Detect which cell encompasses the target text, then output its [X, Y] center coordinate. 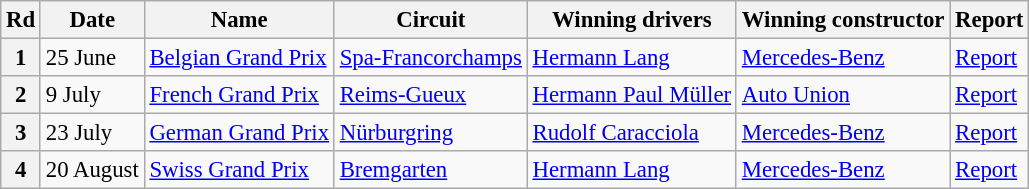
Rudolf Caracciola [632, 133]
Nürburgring [430, 133]
25 June [92, 58]
Reims-Gueux [430, 95]
Swiss Grand Prix [239, 170]
Date [92, 20]
1 [21, 58]
Auto Union [842, 95]
Bremgarten [430, 170]
Winning constructor [842, 20]
23 July [92, 133]
3 [21, 133]
German Grand Prix [239, 133]
Circuit [430, 20]
Name [239, 20]
Belgian Grand Prix [239, 58]
Winning drivers [632, 20]
Spa-Francorchamps [430, 58]
Rd [21, 20]
2 [21, 95]
French Grand Prix [239, 95]
4 [21, 170]
9 July [92, 95]
Hermann Paul Müller [632, 95]
20 August [92, 170]
